Provide the [X, Y] coordinate of the cell's center where the given text is located.  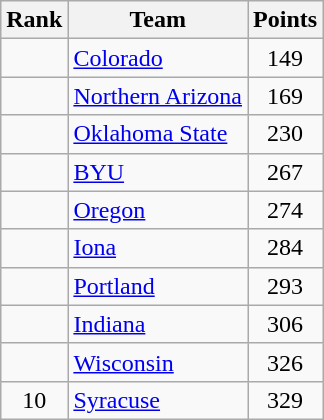
149 [286, 58]
Oklahoma State [158, 134]
329 [286, 400]
Portland [158, 286]
284 [286, 248]
267 [286, 172]
BYU [158, 172]
Oregon [158, 210]
Indiana [158, 324]
Wisconsin [158, 362]
Iona [158, 248]
Team [158, 20]
Rank [34, 20]
Colorado [158, 58]
10 [34, 400]
230 [286, 134]
306 [286, 324]
293 [286, 286]
169 [286, 96]
274 [286, 210]
326 [286, 362]
Syracuse [158, 400]
Northern Arizona [158, 96]
Points [286, 20]
